From the cell containing the given text, extract its center point as [X, Y] coordinate. 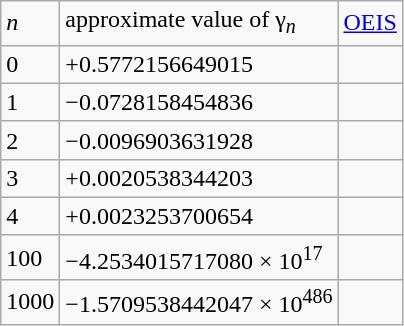
−4.2534015717080 × 1017 [199, 258]
0 [30, 64]
3 [30, 178]
−0.0728158454836 [199, 102]
n [30, 23]
−0.0096903631928 [199, 140]
100 [30, 258]
+0.0020538344203 [199, 178]
approximate value of γn [199, 23]
1 [30, 102]
OEIS [370, 23]
−1.5709538442047 × 10486 [199, 302]
+0.0023253700654 [199, 216]
4 [30, 216]
2 [30, 140]
1000 [30, 302]
+0.5772156649015 [199, 64]
